Locate the cell with the specified text and output its (X, Y) center coordinate. 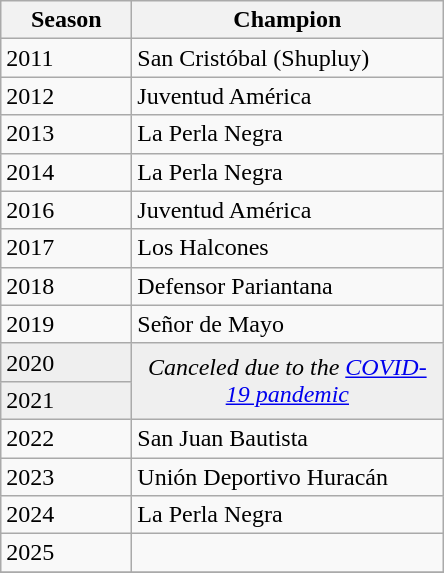
Defensor Pariantana (288, 286)
2013 (66, 134)
2011 (66, 58)
2014 (66, 172)
2020 (66, 362)
San Juan Bautista (288, 438)
2018 (66, 286)
2025 (66, 553)
2012 (66, 96)
2021 (66, 400)
2019 (66, 324)
Season (66, 20)
2023 (66, 477)
2022 (66, 438)
Champion (288, 20)
Unión Deportivo Huracán (288, 477)
Los Halcones (288, 248)
Señor de Mayo (288, 324)
2024 (66, 515)
2017 (66, 248)
San Cristóbal (Shupluy) (288, 58)
Canceled due to the COVID-19 pandemic (288, 381)
2016 (66, 210)
